Scan for the cell matching the given text and deliver its (X, Y) coordinate at center. 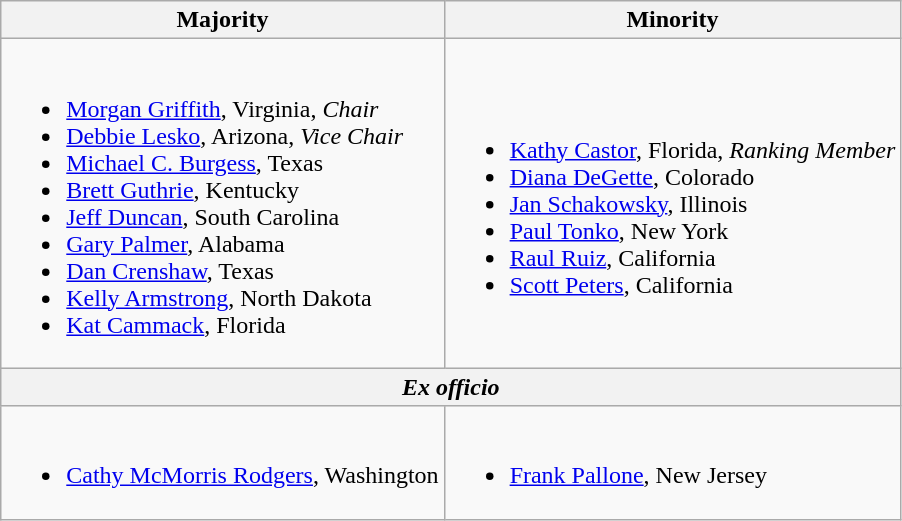
Minority (672, 20)
Frank Pallone, New Jersey (672, 462)
Cathy McMorris Rodgers, Washington (222, 462)
Majority (222, 20)
Kathy Castor, Florida, Ranking MemberDiana DeGette, ColoradoJan Schakowsky, IllinoisPaul Tonko, New YorkRaul Ruiz, CaliforniaScott Peters, California (672, 204)
Ex officio (451, 387)
